Determine the (X, Y) coordinate at the center of the cell enclosing the given text.  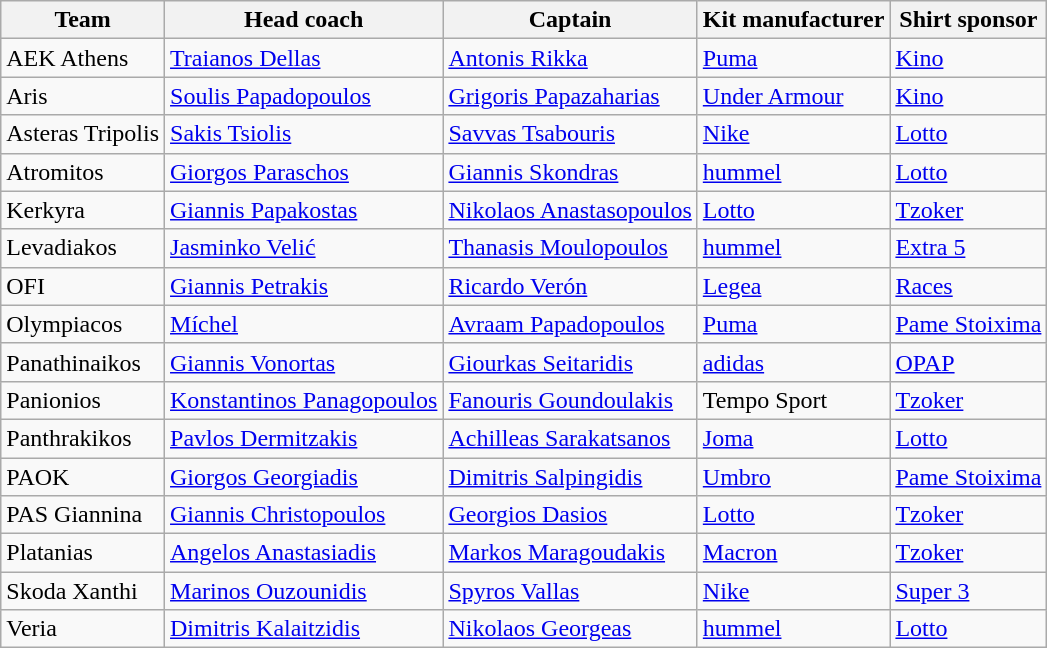
Giannis Christopoulos (304, 515)
Levadiakos (83, 248)
Achilleas Sarakatsanos (570, 438)
Kit manufacturer (794, 20)
Joma (794, 438)
Head coach (304, 20)
Asteras Tripolis (83, 134)
Grigoris Papazaharias (570, 96)
PAS Giannina (83, 515)
Míchel (304, 324)
Savvas Tsabouris (570, 134)
Marinos Ouzounidis (304, 591)
AEK Athens (83, 58)
Team (83, 20)
Umbro (794, 477)
Traianos Dellas (304, 58)
Thanasis Moulopoulos (570, 248)
Konstantinos Panagopoulos (304, 400)
OFI (83, 286)
Aris (83, 96)
Nikolaos Anastasopoulos (570, 210)
Spyros Vallas (570, 591)
Giannis Skondras (570, 172)
Veria (83, 629)
Jasminko Velić (304, 248)
Skoda Xanthi (83, 591)
Antonis Rikka (570, 58)
Platanias (83, 553)
Fanouris Goundoulakis (570, 400)
Races (968, 286)
Giannis Vonortas (304, 362)
Extra 5 (968, 248)
Shirt sponsor (968, 20)
Ricardo Verón (570, 286)
Nikolaos Georgeas (570, 629)
Dimitris Salpingidis (570, 477)
Panthrakikos (83, 438)
Giorgos Georgiadis (304, 477)
Avraam Papadopoulos (570, 324)
Panathinaikos (83, 362)
Super 3 (968, 591)
Dimitris Kalaitzidis (304, 629)
Soulis Papadopoulos (304, 96)
Angelos Anastasiadis (304, 553)
Giannis Petrakis (304, 286)
Sakis Tsiolis (304, 134)
Georgios Dasios (570, 515)
Kerkyra (83, 210)
OPAP (968, 362)
Captain (570, 20)
Giourkas Seitaridis (570, 362)
Markos Maragoudakis (570, 553)
Macron (794, 553)
Giannis Papakostas (304, 210)
Legea (794, 286)
Atromitos (83, 172)
Under Armour (794, 96)
adidas (794, 362)
Olympiacos (83, 324)
Giorgos Paraschos (304, 172)
Pavlos Dermitzakis (304, 438)
Tempo Sport (794, 400)
PAOK (83, 477)
Panionios (83, 400)
